Identify which cell holds the provided text, then report its (x, y) central coordinate. 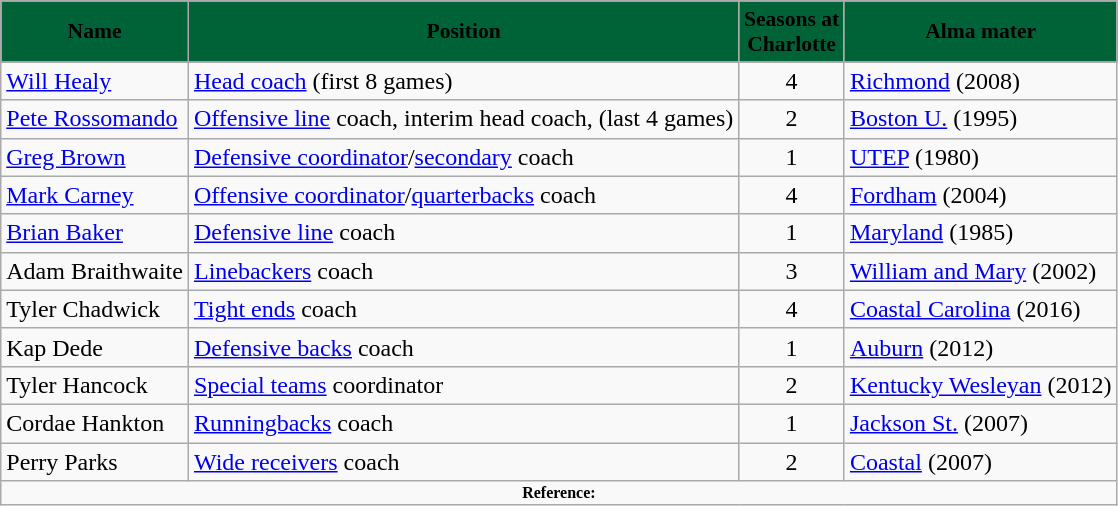
Linebackers coach (463, 271)
Kap Dede (95, 347)
Defensive line coach (463, 233)
Tyler Chadwick (95, 309)
Offensive coordinator/quarterbacks coach (463, 195)
Fordham (2004) (980, 195)
UTEP (1980) (980, 157)
3 (792, 271)
Jackson St. (2007) (980, 423)
Seasons atCharlotte (792, 32)
William and Mary (2002) (980, 271)
Perry Parks (95, 461)
Alma mater (980, 32)
Greg Brown (95, 157)
Tyler Hancock (95, 385)
Coastal (2007) (980, 461)
Adam Braithwaite (95, 271)
Will Healy (95, 81)
Name (95, 32)
Offensive line coach, interim head coach, (last 4 games) (463, 119)
Position (463, 32)
Cordae Hankton (95, 423)
Reference: (559, 493)
Brian Baker (95, 233)
Defensive backs coach (463, 347)
Pete Rossomando (95, 119)
Kentucky Wesleyan (2012) (980, 385)
Head coach (first 8 games) (463, 81)
Mark Carney (95, 195)
Wide receivers coach (463, 461)
Boston U. (1995) (980, 119)
Maryland (1985) (980, 233)
Special teams coordinator (463, 385)
Coastal Carolina (2016) (980, 309)
Tight ends coach (463, 309)
Auburn (2012) (980, 347)
Runningbacks coach (463, 423)
Richmond (2008) (980, 81)
Defensive coordinator/secondary coach (463, 157)
